Determine the [X, Y] coordinate at the center of the cell enclosing the given text.  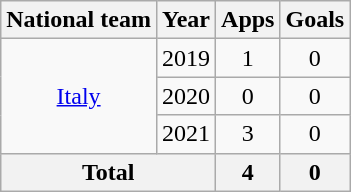
Year [186, 20]
4 [248, 172]
Total [108, 172]
Italy [79, 96]
Apps [248, 20]
2021 [186, 134]
National team [79, 20]
Goals [315, 20]
2019 [186, 58]
2020 [186, 96]
1 [248, 58]
3 [248, 134]
